Extract the [x, y] coordinate from the center of the cell holding the provided text.  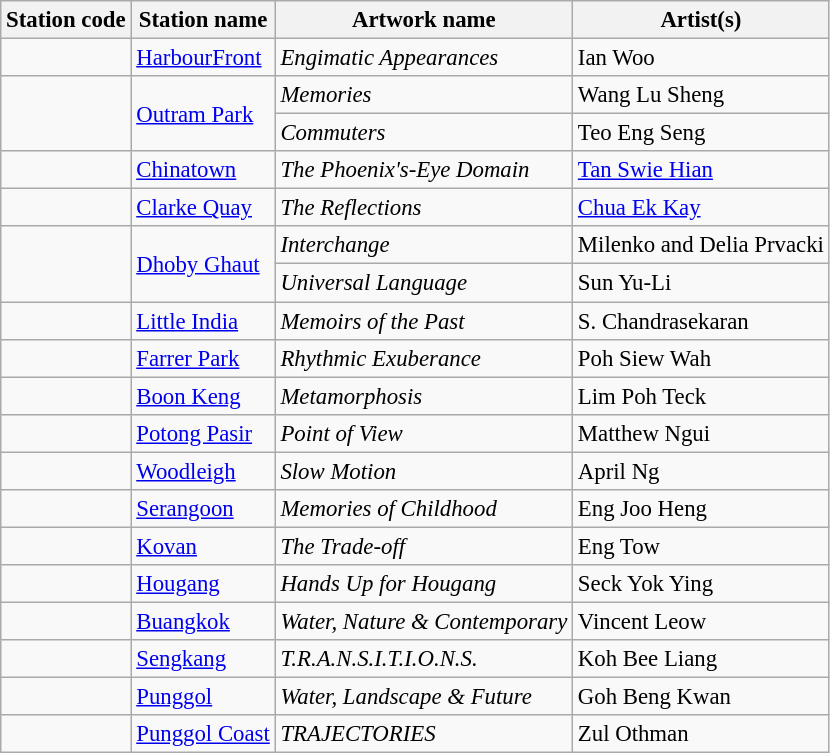
The Phoenix's-Eye Domain [424, 170]
Matthew Ngui [702, 433]
Chua Ek Kay [702, 208]
Punggol Coast [203, 734]
Universal Language [424, 283]
Water, Nature & Contemporary [424, 621]
Slow Motion [424, 471]
Goh Beng Kwan [702, 697]
Milenko and Delia Prvacki [702, 245]
Little India [203, 321]
Kovan [203, 546]
Poh Siew Wah [702, 358]
Memories of Childhood [424, 509]
Clarke Quay [203, 208]
Artwork name [424, 20]
Serangoon [203, 509]
Zul Othman [702, 734]
The Trade-off [424, 546]
Hougang [203, 584]
Station name [203, 20]
Hands Up for Hougang [424, 584]
Interchange [424, 245]
Outram Park [203, 114]
Wang Lu Sheng [702, 95]
Seck Yok Ying [702, 584]
Eng Tow [702, 546]
S. Chandrasekaran [702, 321]
April Ng [702, 471]
Engimatic Appearances [424, 58]
Dhoby Ghaut [203, 264]
Vincent Leow [702, 621]
Commuters [424, 133]
TRAJECTORIES [424, 734]
Artist(s) [702, 20]
Koh Bee Liang [702, 659]
Woodleigh [203, 471]
Sengkang [203, 659]
Lim Poh Teck [702, 396]
Ian Woo [702, 58]
Metamorphosis [424, 396]
Eng Joo Heng [702, 509]
Rhythmic Exuberance [424, 358]
Station code [66, 20]
Memories [424, 95]
HarbourFront [203, 58]
T.R.A.N.S.I.T.I.O.N.S. [424, 659]
Farrer Park [203, 358]
Potong Pasir [203, 433]
Buangkok [203, 621]
Teo Eng Seng [702, 133]
Memoirs of the Past [424, 321]
Boon Keng [203, 396]
Tan Swie Hian [702, 170]
Punggol [203, 697]
Water, Landscape & Future [424, 697]
Chinatown [203, 170]
Point of View [424, 433]
The Reflections [424, 208]
Sun Yu-Li [702, 283]
